Detect which cell encompasses the target text, then output its (X, Y) center coordinate. 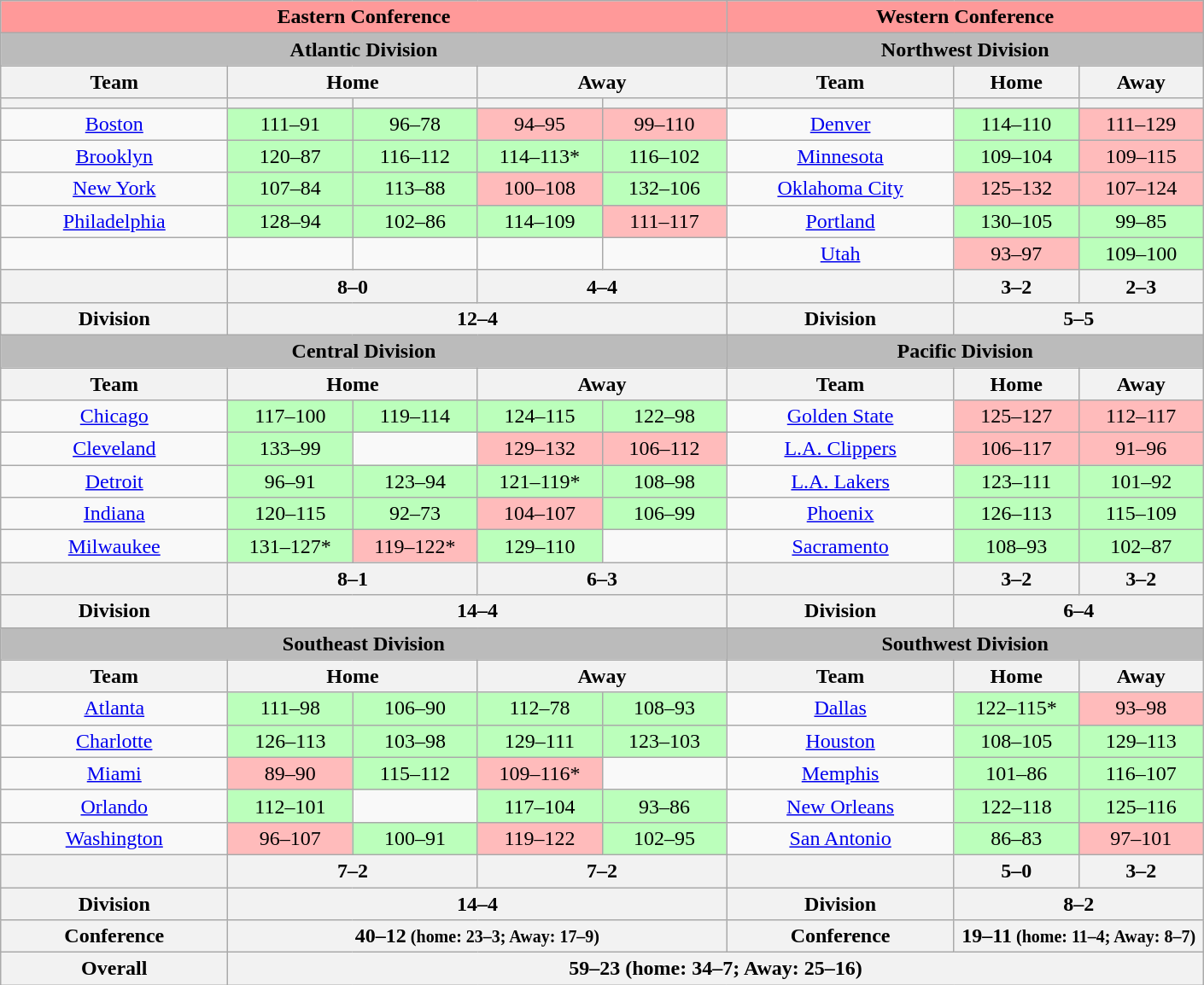
Brooklyn (114, 156)
Miami (114, 773)
99–85 (1141, 221)
Orlando (114, 806)
125–116 (1141, 806)
Utah (840, 254)
92–73 (415, 514)
111–129 (1141, 124)
96–78 (415, 124)
116–107 (1141, 773)
Phoenix (840, 514)
112–117 (1141, 417)
8–2 (1078, 904)
114–113* (540, 156)
96–107 (290, 838)
119–114 (415, 417)
4–4 (602, 286)
114–110 (1016, 124)
Dallas (840, 708)
117–104 (540, 806)
5–5 (1078, 318)
106–117 (1016, 449)
109–104 (1016, 156)
112–78 (540, 708)
91–96 (1141, 449)
120–87 (290, 156)
Atlanta (114, 708)
106–112 (664, 449)
111–91 (290, 124)
Overall (114, 969)
L.A. Lakers (840, 481)
8–0 (353, 286)
Atlantic Division (364, 50)
133–99 (290, 449)
Oklahoma City (840, 189)
106–90 (415, 708)
123–94 (415, 481)
129–111 (540, 741)
Boston (114, 124)
107–84 (290, 189)
6–3 (602, 579)
Sacramento (840, 546)
122–98 (664, 417)
Portland (840, 221)
124–115 (540, 417)
Indiana (114, 514)
129–113 (1141, 741)
111–117 (664, 221)
Northwest Division (965, 50)
121–119* (540, 481)
116–112 (415, 156)
Milwaukee (114, 546)
108–105 (1016, 741)
102–87 (1141, 546)
120–115 (290, 514)
Pacific Division (965, 351)
104–107 (540, 514)
93–97 (1016, 254)
94–95 (540, 124)
122–118 (1016, 806)
93–86 (664, 806)
100–108 (540, 189)
San Antonio (840, 838)
Central Division (364, 351)
128–94 (290, 221)
97–101 (1141, 838)
Houston (840, 741)
101–86 (1016, 773)
Eastern Conference (364, 17)
19–11 (home: 11–4; Away: 8–7) (1078, 936)
122–115* (1016, 708)
116–102 (664, 156)
Denver (840, 124)
109–116* (540, 773)
96–91 (290, 481)
40–12 (home: 23–3; Away: 17–9) (477, 936)
130–105 (1016, 221)
Philadelphia (114, 221)
86–83 (1016, 838)
L.A. Clippers (840, 449)
99–110 (664, 124)
112–101 (290, 806)
100–91 (415, 838)
93–98 (1141, 708)
Western Conference (965, 17)
Southwest Division (965, 644)
129–110 (540, 546)
129–132 (540, 449)
59–23 (home: 34–7; Away: 25–16) (716, 969)
Washington (114, 838)
115–109 (1141, 514)
102–86 (415, 221)
Detroit (114, 481)
5–0 (1016, 871)
107–124 (1141, 189)
113–88 (415, 189)
89–90 (290, 773)
131–127* (290, 546)
119–122* (415, 546)
Cleveland (114, 449)
123–103 (664, 741)
6–4 (1078, 611)
125–132 (1016, 189)
12–4 (477, 318)
125–127 (1016, 417)
115–112 (415, 773)
111–98 (290, 708)
New York (114, 189)
103–98 (415, 741)
114–109 (540, 221)
Memphis (840, 773)
2–3 (1141, 286)
8–1 (353, 579)
108–98 (664, 481)
132–106 (664, 189)
Golden State (840, 417)
109–100 (1141, 254)
Charlotte (114, 741)
New Orleans (840, 806)
117–100 (290, 417)
Southeast Division (364, 644)
123–111 (1016, 481)
Chicago (114, 417)
106–99 (664, 514)
102–95 (664, 838)
109–115 (1141, 156)
101–92 (1141, 481)
Minnesota (840, 156)
119–122 (540, 838)
